Extract the (X, Y) coordinate from the center of the cell holding the provided text.  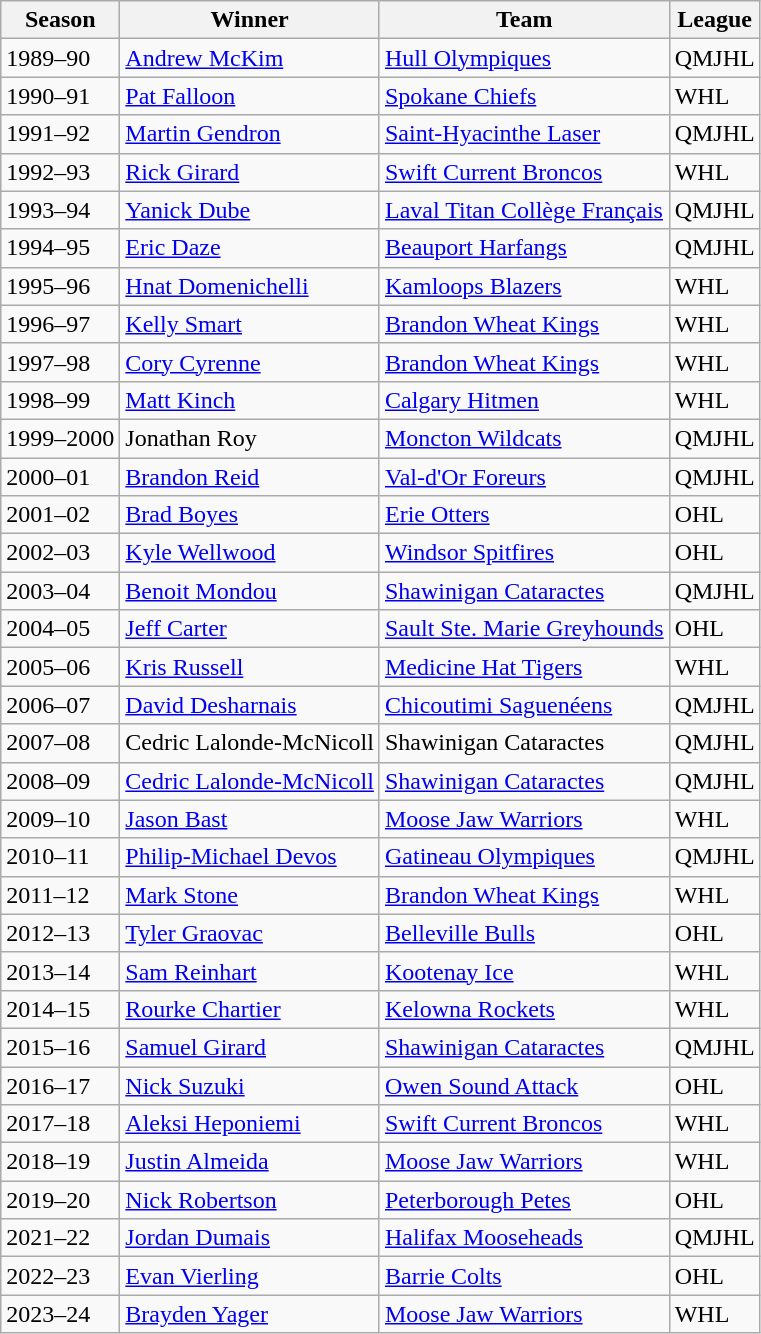
Justin Almeida (250, 1162)
Jeff Carter (250, 629)
Rick Girard (250, 172)
2014–15 (60, 1009)
2023–24 (60, 1314)
Brandon Reid (250, 477)
Rourke Chartier (250, 1009)
Gatineau Olympiques (524, 857)
Kootenay Ice (524, 971)
2002–03 (60, 553)
Jonathan Roy (250, 438)
1992–93 (60, 172)
2015–16 (60, 1047)
Hnat Domenichelli (250, 286)
Eric Daze (250, 248)
Brad Boyes (250, 515)
Team (524, 20)
Cory Cyrenne (250, 362)
Yanick Dube (250, 210)
Mark Stone (250, 895)
Philip-Michael Devos (250, 857)
Kyle Wellwood (250, 553)
2004–05 (60, 629)
Winner (250, 20)
1997–98 (60, 362)
Moncton Wildcats (524, 438)
David Desharnais (250, 705)
2021–22 (60, 1238)
Matt Kinch (250, 400)
Erie Otters (524, 515)
Kris Russell (250, 667)
Nick Suzuki (250, 1085)
Jason Bast (250, 819)
1991–92 (60, 134)
2003–04 (60, 591)
2001–02 (60, 515)
Kelly Smart (250, 324)
2013–14 (60, 971)
Martin Gendron (250, 134)
1996–97 (60, 324)
1994–95 (60, 248)
Sault Ste. Marie Greyhounds (524, 629)
Laval Titan Collège Français (524, 210)
2005–06 (60, 667)
Pat Falloon (250, 96)
Sam Reinhart (250, 971)
Belleville Bulls (524, 933)
Saint-Hyacinthe Laser (524, 134)
Chicoutimi Saguenéens (524, 705)
Beauport Harfangs (524, 248)
Nick Robertson (250, 1200)
Samuel Girard (250, 1047)
Windsor Spitfires (524, 553)
Brayden Yager (250, 1314)
Aleksi Heponiemi (250, 1124)
2017–18 (60, 1124)
2022–23 (60, 1276)
Kamloops Blazers (524, 286)
2012–13 (60, 933)
2019–20 (60, 1200)
Barrie Colts (524, 1276)
2000–01 (60, 477)
Tyler Graovac (250, 933)
Val-d'Or Foreurs (524, 477)
Halifax Mooseheads (524, 1238)
2006–07 (60, 705)
Evan Vierling (250, 1276)
League (714, 20)
2009–10 (60, 819)
Benoit Mondou (250, 591)
Spokane Chiefs (524, 96)
2007–08 (60, 743)
1990–91 (60, 96)
Medicine Hat Tigers (524, 667)
1989–90 (60, 58)
2010–11 (60, 857)
1995–96 (60, 286)
Jordan Dumais (250, 1238)
Season (60, 20)
Kelowna Rockets (524, 1009)
2016–17 (60, 1085)
2008–09 (60, 781)
Owen Sound Attack (524, 1085)
Andrew McKim (250, 58)
Peterborough Petes (524, 1200)
2011–12 (60, 895)
1993–94 (60, 210)
2018–19 (60, 1162)
1998–99 (60, 400)
Calgary Hitmen (524, 400)
Hull Olympiques (524, 58)
1999–2000 (60, 438)
